Return (X, Y) of the center of cell containing provided text 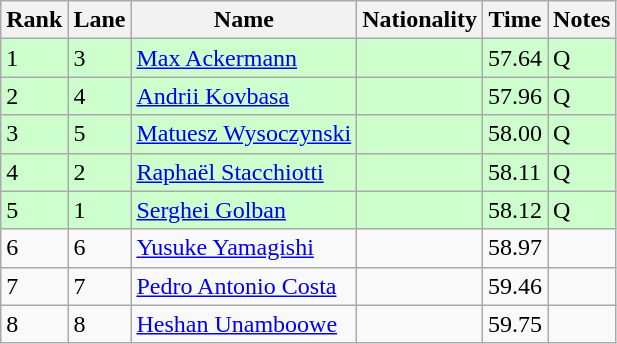
Rank (34, 20)
Notes (582, 20)
59.46 (514, 286)
Yusuke Yamagishi (244, 248)
Max Ackermann (244, 58)
58.12 (514, 210)
58.11 (514, 172)
Time (514, 20)
Andrii Kovbasa (244, 96)
Raphaël Stacchiotti (244, 172)
59.75 (514, 324)
57.64 (514, 58)
58.97 (514, 248)
Pedro Antonio Costa (244, 286)
57.96 (514, 96)
Name (244, 20)
Matuesz Wysoczynski (244, 134)
58.00 (514, 134)
Nationality (420, 20)
Heshan Unamboowe (244, 324)
Serghei Golban (244, 210)
Lane (100, 20)
